Return the (X, Y) coordinate for the center point of the cell that contains the specified text.  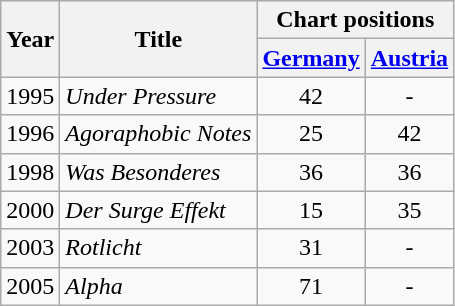
2000 (30, 210)
1998 (30, 172)
Austria (409, 58)
Germany (311, 58)
Agoraphobic Notes (158, 134)
71 (311, 286)
1995 (30, 96)
15 (311, 210)
31 (311, 248)
Chart positions (356, 20)
2005 (30, 286)
2003 (30, 248)
Rotlicht (158, 248)
Title (158, 39)
35 (409, 210)
1996 (30, 134)
Under Pressure (158, 96)
Der Surge Effekt (158, 210)
Alpha (158, 286)
Year (30, 39)
25 (311, 134)
Was Besonderes (158, 172)
